For the text-containing cell, return its midpoint in [X, Y] coordinate format. 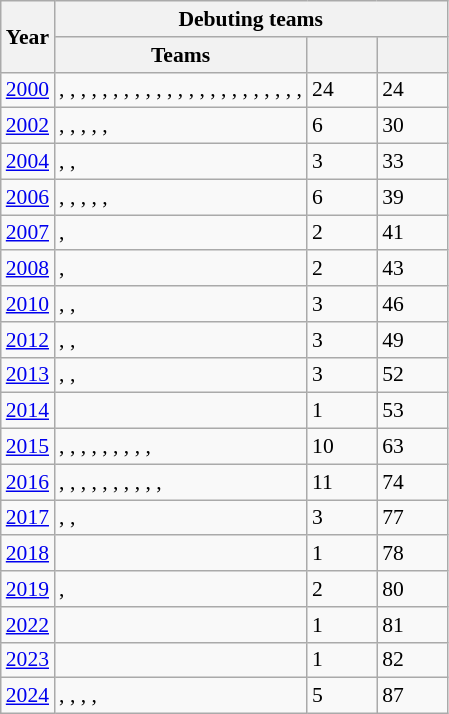
46 [412, 304]
, , , , , , , , , , [180, 482]
2015 [28, 447]
11 [342, 482]
82 [412, 660]
80 [412, 589]
2019 [28, 589]
2000 [28, 90]
, , , , [180, 696]
78 [412, 554]
33 [412, 162]
39 [412, 197]
43 [412, 269]
2017 [28, 518]
Debuting teams [250, 19]
30 [412, 126]
87 [412, 696]
53 [412, 411]
5 [342, 696]
2014 [28, 411]
2008 [28, 269]
, , , , , , , , , [180, 447]
74 [412, 482]
2016 [28, 482]
10 [342, 447]
2023 [28, 660]
2010 [28, 304]
63 [412, 447]
2024 [28, 696]
Teams [180, 55]
49 [412, 340]
41 [412, 233]
2006 [28, 197]
, , , , , , , , , , , , , , , , , , , , , , , [180, 90]
2018 [28, 554]
Year [28, 36]
2002 [28, 126]
2012 [28, 340]
2007 [28, 233]
52 [412, 375]
77 [412, 518]
2022 [28, 625]
2013 [28, 375]
81 [412, 625]
2004 [28, 162]
